For the text-containing cell, return its midpoint in (x, y) coordinate format. 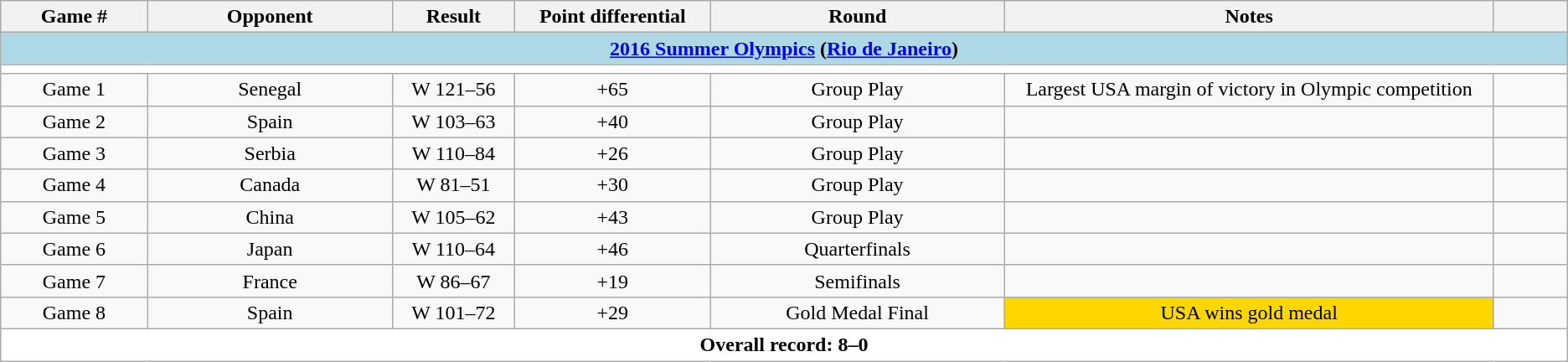
China (270, 217)
W 110–84 (453, 153)
Japan (270, 249)
W 103–63 (453, 122)
Opponent (270, 17)
W 101–72 (453, 313)
USA wins gold medal (1250, 313)
+30 (612, 185)
2016 Summer Olympics (Rio de Janeiro) (784, 49)
Game 4 (74, 185)
+40 (612, 122)
Game 8 (74, 313)
+19 (612, 281)
Game 2 (74, 122)
+46 (612, 249)
Game 6 (74, 249)
Game # (74, 17)
Serbia (270, 153)
Overall record: 8–0 (784, 344)
Game 7 (74, 281)
+29 (612, 313)
Point differential (612, 17)
Quarterfinals (858, 249)
W 81–51 (453, 185)
Round (858, 17)
Notes (1250, 17)
France (270, 281)
W 86–67 (453, 281)
Game 1 (74, 90)
+43 (612, 217)
Game 3 (74, 153)
Game 5 (74, 217)
Result (453, 17)
+65 (612, 90)
Canada (270, 185)
Gold Medal Final (858, 313)
Largest USA margin of victory in Olympic competition (1250, 90)
W 110–64 (453, 249)
+26 (612, 153)
W 105–62 (453, 217)
W 121–56 (453, 90)
Senegal (270, 90)
Semifinals (858, 281)
